Search for the cell housing the specified text and yield its (X, Y) center coordinate. 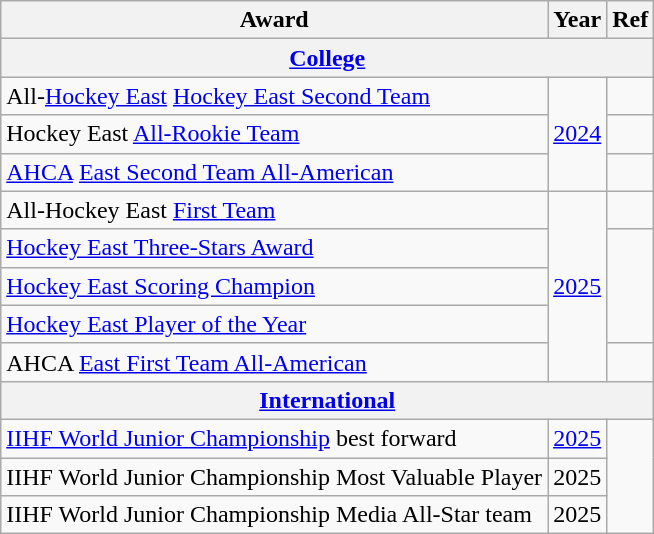
Hockey East Three-Stars Award (274, 248)
Year (578, 20)
Ref (630, 20)
Hockey East All-Rookie Team (274, 134)
AHCA East First Team All-American (274, 362)
IIHF World Junior Championship Media All-Star team (274, 515)
Award (274, 20)
2024 (578, 134)
International (328, 400)
College (328, 58)
AHCA East Second Team All-American (274, 172)
IIHF World Junior Championship Most Valuable Player (274, 477)
Hockey East Scoring Champion (274, 286)
All-Hockey East Hockey East Second Team (274, 96)
Hockey East Player of the Year (274, 324)
IIHF World Junior Championship best forward (274, 438)
All-Hockey East First Team (274, 210)
